Determine the [X, Y] coordinate at the center of the cell enclosing the given text.  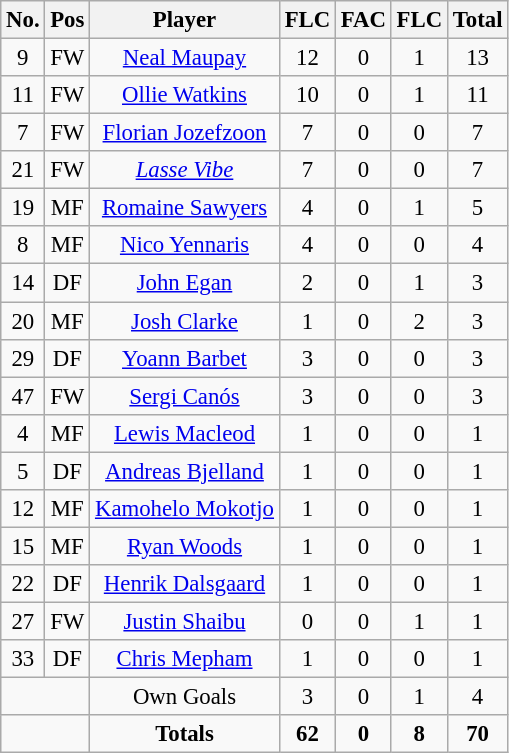
Totals [185, 734]
Sergi Canós [185, 396]
Lasse Vibe [185, 170]
Total [477, 20]
20 [23, 321]
Florian Jozefzoon [185, 133]
21 [23, 170]
15 [23, 546]
Justin Shaibu [185, 621]
Romaine Sawyers [185, 208]
22 [23, 584]
John Egan [185, 283]
62 [307, 734]
10 [307, 95]
Player [185, 20]
70 [477, 734]
Kamohelo Mokotjo [185, 509]
29 [23, 358]
Lewis Macleod [185, 433]
No. [23, 20]
Ryan Woods [185, 546]
Josh Clarke [185, 321]
Yoann Barbet [185, 358]
Chris Mepham [185, 659]
FAC [363, 20]
Ollie Watkins [185, 95]
Neal Maupay [185, 58]
Henrik Dalsgaard [185, 584]
Pos [68, 20]
Nico Yennaris [185, 245]
9 [23, 58]
47 [23, 396]
14 [23, 283]
13 [477, 58]
Own Goals [185, 697]
Andreas Bjelland [185, 471]
19 [23, 208]
27 [23, 621]
33 [23, 659]
